Output the [x, y] coordinate of the center of the cell containing the given text.  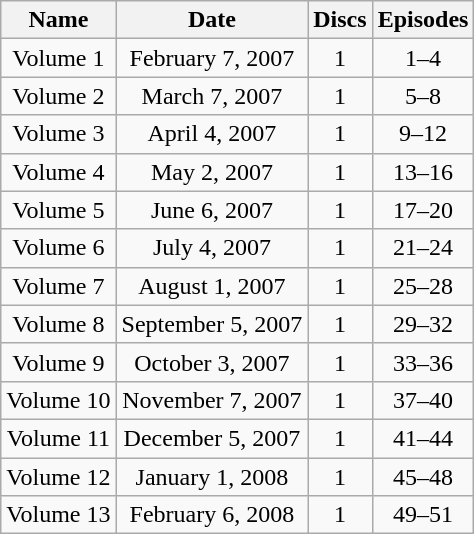
Volume 3 [58, 134]
May 2, 2007 [212, 172]
29–32 [423, 324]
41–44 [423, 438]
Volume 13 [58, 515]
November 7, 2007 [212, 400]
49–51 [423, 515]
Volume 10 [58, 400]
5–8 [423, 96]
January 1, 2008 [212, 477]
Volume 11 [58, 438]
February 6, 2008 [212, 515]
25–28 [423, 286]
March 7, 2007 [212, 96]
December 5, 2007 [212, 438]
Volume 9 [58, 362]
April 4, 2007 [212, 134]
July 4, 2007 [212, 248]
Volume 2 [58, 96]
August 1, 2007 [212, 286]
21–24 [423, 248]
13–16 [423, 172]
September 5, 2007 [212, 324]
Volume 5 [58, 210]
17–20 [423, 210]
9–12 [423, 134]
Volume 1 [58, 58]
Volume 12 [58, 477]
Volume 8 [58, 324]
October 3, 2007 [212, 362]
Discs [340, 20]
June 6, 2007 [212, 210]
Volume 4 [58, 172]
Date [212, 20]
45–48 [423, 477]
Episodes [423, 20]
1–4 [423, 58]
Volume 6 [58, 248]
37–40 [423, 400]
Volume 7 [58, 286]
February 7, 2007 [212, 58]
Name [58, 20]
33–36 [423, 362]
